Find where the given text appears and provide that cell's center as [X, Y] coordinate. 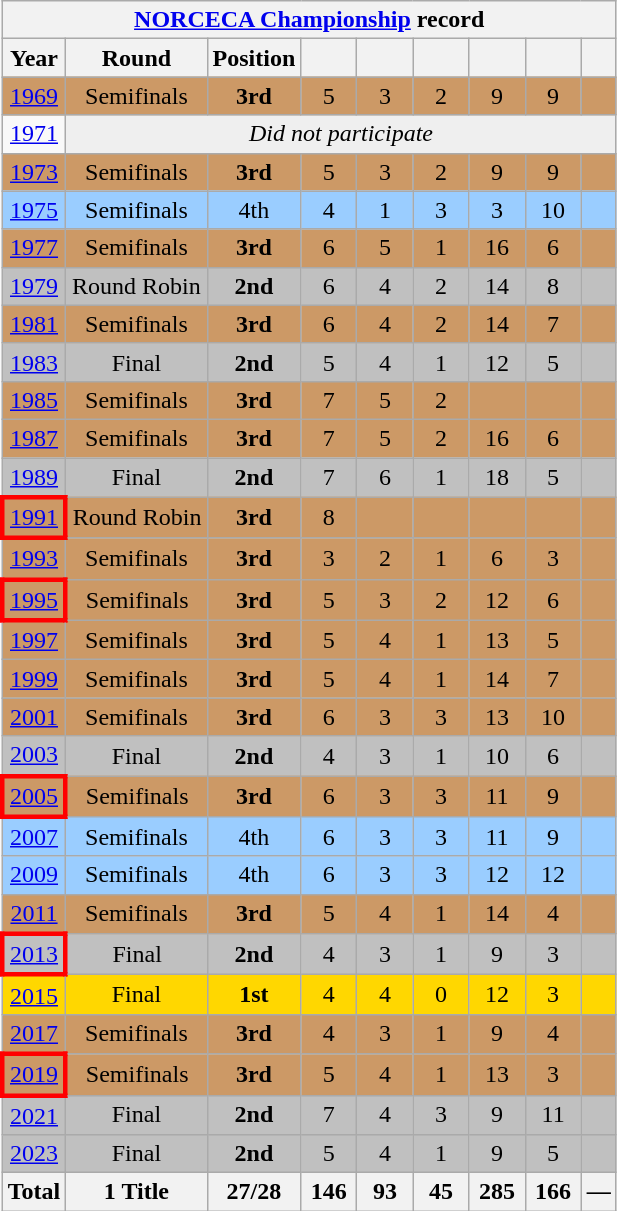
1975 [34, 210]
27/28 [254, 1192]
1971 [34, 134]
1st [254, 995]
1997 [34, 640]
2005 [34, 796]
Position [254, 58]
2003 [34, 756]
1983 [34, 362]
2019 [34, 1074]
93 [385, 1192]
Year [34, 58]
2017 [34, 1034]
146 [329, 1192]
NORCECA Championship record [309, 20]
2023 [34, 1154]
2001 [34, 717]
1979 [34, 286]
1999 [34, 679]
285 [497, 1192]
— [598, 1192]
2007 [34, 837]
Did not participate [341, 134]
1991 [34, 518]
166 [553, 1192]
1 Title [136, 1192]
18 [497, 478]
Round [136, 58]
45 [441, 1192]
0 [441, 995]
2011 [34, 914]
2021 [34, 1115]
1989 [34, 478]
2015 [34, 995]
1981 [34, 324]
Total [34, 1192]
1993 [34, 558]
1973 [34, 172]
1969 [34, 96]
2013 [34, 954]
1987 [34, 438]
2009 [34, 875]
1977 [34, 248]
1995 [34, 600]
1985 [34, 400]
